Identify which cell holds the provided text, then report its [X, Y] central coordinate. 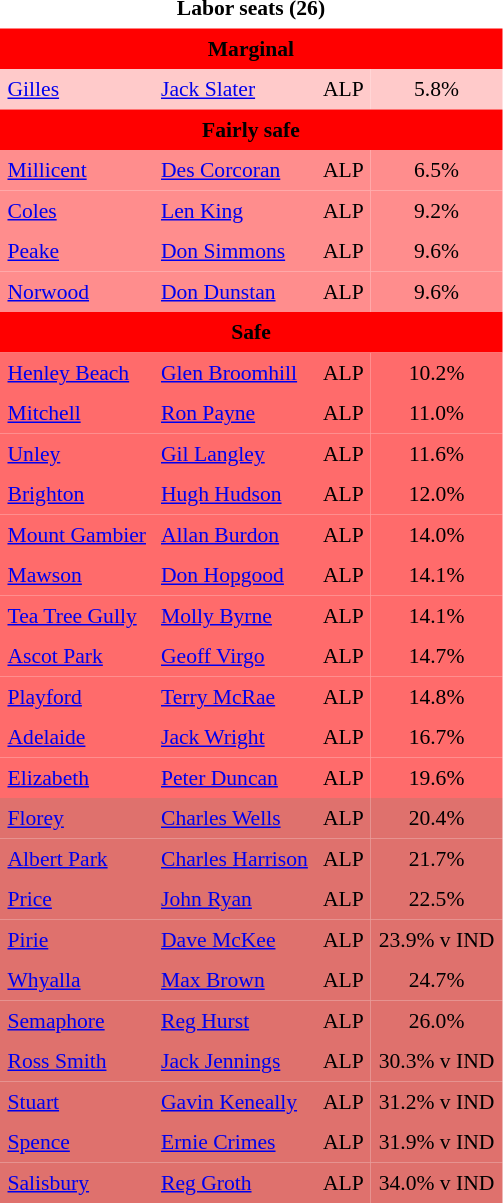
16.7% [436, 737]
Reg Hurst [234, 1020]
23.9% v IND [436, 939]
Jack Jennings [234, 1061]
Florey [76, 818]
31.2% v IND [436, 1101]
Tea Tree Gully [76, 615]
Reg Groth [234, 1182]
26.0% [436, 1020]
Stuart [76, 1101]
Henley Beach [76, 372]
Des Corcoran [234, 170]
Semaphore [76, 1020]
19.6% [436, 777]
Playford [76, 696]
Ascot Park [76, 656]
Max Brown [234, 980]
34.0% v IND [436, 1182]
Ron Payne [234, 413]
Hugh Hudson [234, 494]
Gilles [76, 89]
Peake [76, 251]
Jack Slater [234, 89]
Gavin Keneally [234, 1101]
Len King [234, 210]
Ernie Crimes [234, 1142]
Whyalla [76, 980]
24.7% [436, 980]
Millicent [76, 170]
11.6% [436, 453]
Don Dunstan [234, 291]
Fairly safe [251, 129]
Don Simmons [234, 251]
6.5% [436, 170]
Unley [76, 453]
John Ryan [234, 899]
14.0% [436, 534]
Mawson [76, 575]
14.8% [436, 696]
Charles Harrison [234, 858]
21.7% [436, 858]
Peter Duncan [234, 777]
Dave McKee [234, 939]
Coles [76, 210]
Don Hopgood [234, 575]
Ross Smith [76, 1061]
Mount Gambier [76, 534]
14.7% [436, 656]
Albert Park [76, 858]
Charles Wells [234, 818]
Geoff Virgo [234, 656]
Gil Langley [234, 453]
Salisbury [76, 1182]
Safe [251, 332]
Spence [76, 1142]
9.2% [436, 210]
11.0% [436, 413]
Adelaide [76, 737]
Mitchell [76, 413]
Pirie [76, 939]
20.4% [436, 818]
Norwood [76, 291]
Allan Burdon [234, 534]
31.9% v IND [436, 1142]
Terry McRae [234, 696]
10.2% [436, 372]
Price [76, 899]
Molly Byrne [234, 615]
Brighton [76, 494]
Marginal [251, 48]
Elizabeth [76, 777]
Glen Broomhill [234, 372]
5.8% [436, 89]
12.0% [436, 494]
Jack Wright [234, 737]
22.5% [436, 899]
30.3% v IND [436, 1061]
